Extract the (x, y) coordinate from the center of the cell holding the provided text.  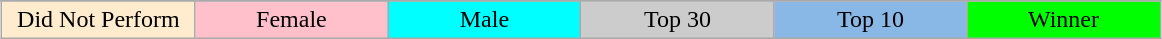
Top 10 (870, 20)
Top 30 (678, 20)
Male (484, 20)
Did Not Perform (98, 20)
Female (292, 20)
Winner (1064, 20)
